Capture the cell that displays the provided text and extract its (X, Y) central coordinate. 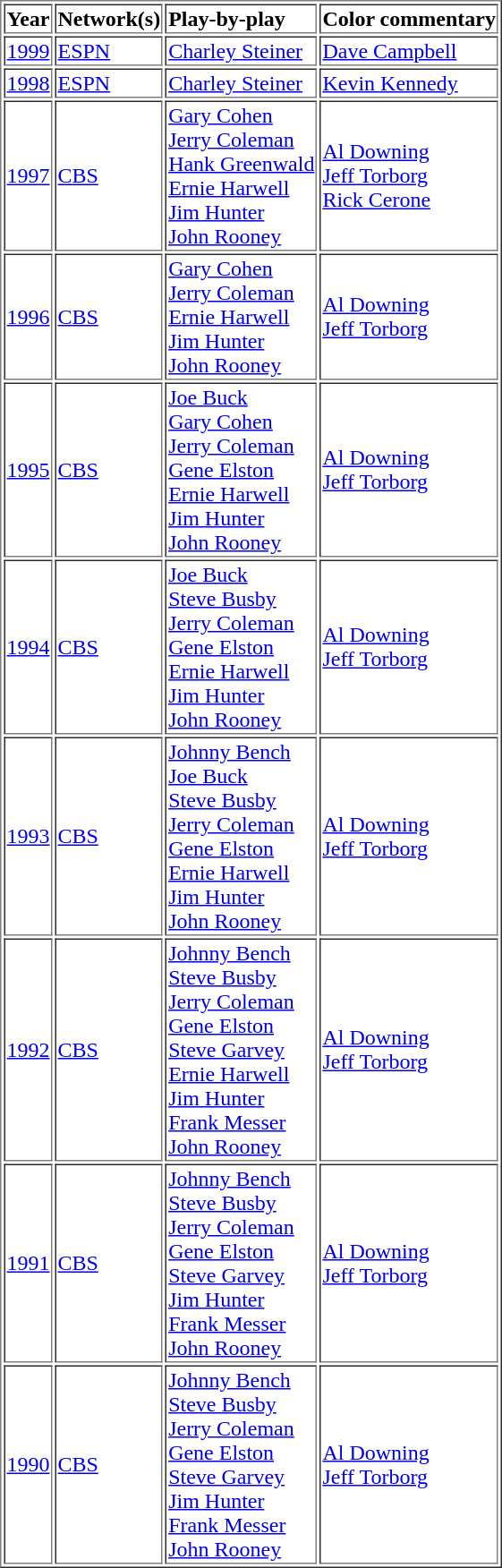
Dave Campbell (409, 50)
1999 (28, 50)
Gary CohenJerry ColemanErnie HarwellJim HunterJohn Rooney (242, 317)
1995 (28, 471)
Gary CohenJerry ColemanHank GreenwaldErnie HarwellJim HunterJohn Rooney (242, 175)
Kevin Kennedy (409, 82)
Joe BuckGary CohenJerry ColemanGene ElstonErnie HarwellJim HunterJohn Rooney (242, 471)
Color commentary (409, 18)
Year (28, 18)
1996 (28, 317)
1993 (28, 837)
1997 (28, 175)
Network(s) (109, 18)
Play-by-play (242, 18)
1992 (28, 1049)
Johnny BenchSteve BusbyJerry ColemanGene ElstonSteve GarveyErnie HarwellJim HunterFrank MesserJohn Rooney (242, 1049)
1998 (28, 82)
Al DowningJeff TorborgRick Cerone (409, 175)
Joe BuckSteve BusbyJerry ColemanGene ElstonErnie HarwellJim HunterJohn Rooney (242, 648)
1994 (28, 648)
Johnny BenchJoe BuckSteve BusbyJerry ColemanGene ElstonErnie HarwellJim HunterJohn Rooney (242, 837)
1991 (28, 1263)
1990 (28, 1465)
